Provide the [X, Y] coordinate of the cell's center where the given text is located.  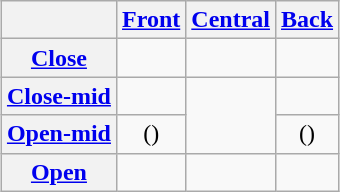
Central [231, 20]
Open [58, 172]
Close-mid [58, 96]
Close [58, 58]
Open-mid [58, 134]
Front [150, 20]
Back [306, 20]
